Detect which cell encompasses the target text, then output its (X, Y) center coordinate. 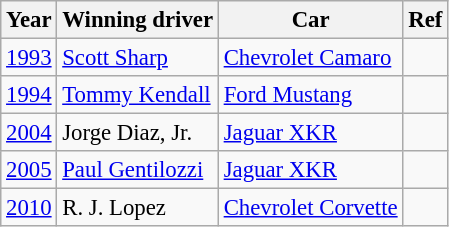
Ford Mustang (310, 95)
Chevrolet Camaro (310, 58)
Tommy Kendall (138, 95)
R. J. Lopez (138, 208)
2010 (29, 208)
1993 (29, 58)
Paul Gentilozzi (138, 170)
Scott Sharp (138, 58)
Jorge Diaz, Jr. (138, 133)
Year (29, 20)
1994 (29, 95)
Car (310, 20)
Winning driver (138, 20)
Chevrolet Corvette (310, 208)
2004 (29, 133)
2005 (29, 170)
Ref (426, 20)
